Determine the [X, Y] coordinate at the center of the cell enclosing the given text.  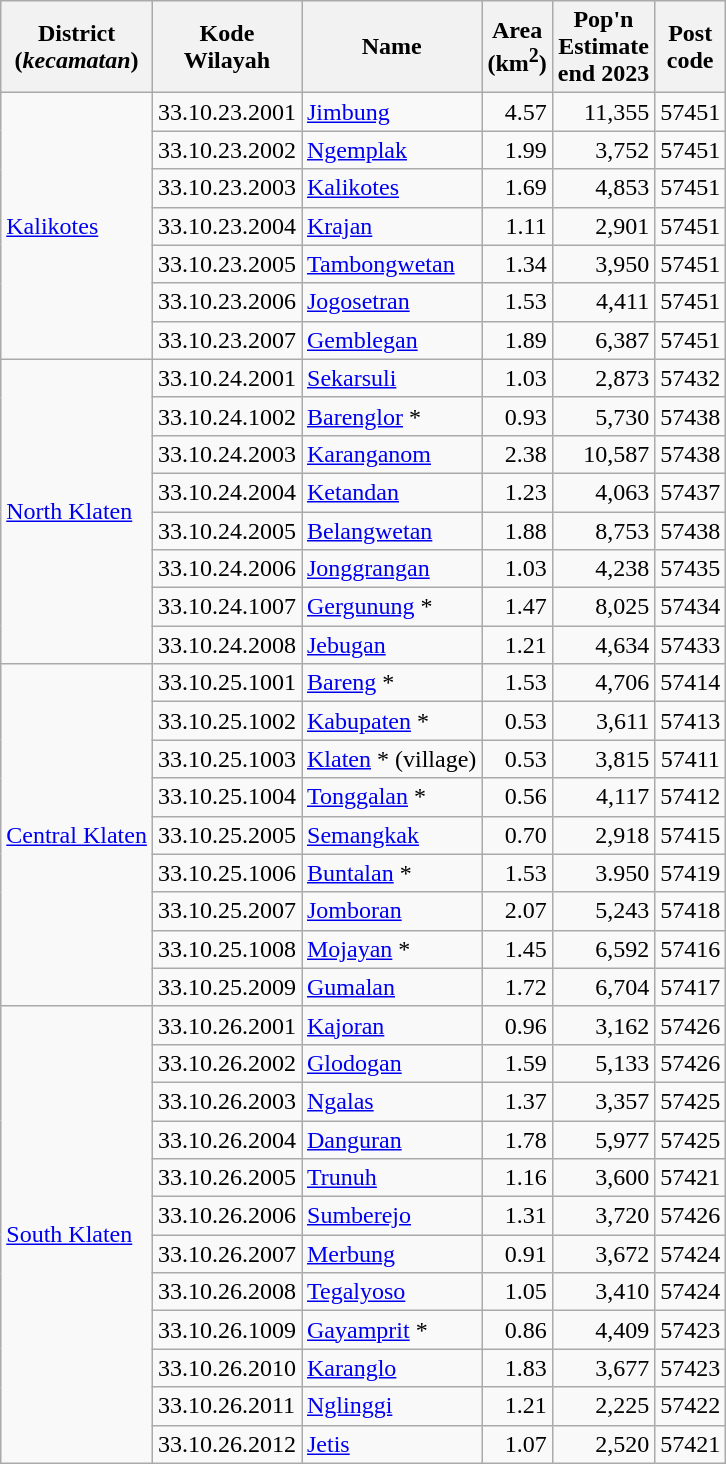
0.56 [517, 797]
57434 [690, 607]
Bareng * [392, 683]
33.10.26.2007 [226, 1254]
Jimbung [392, 112]
Central Klaten [77, 836]
Karanglo [392, 1368]
5,977 [603, 1139]
3.950 [603, 873]
South Klaten [77, 1234]
1.88 [517, 531]
1.59 [517, 1063]
57437 [690, 492]
33.10.24.2004 [226, 492]
2.07 [517, 911]
1.69 [517, 188]
Gemblegan [392, 340]
Krajan [392, 226]
33.10.26.2005 [226, 1178]
33.10.23.2005 [226, 264]
5,243 [603, 911]
Ketandan [392, 492]
Semangkak [392, 835]
33.10.25.2005 [226, 835]
57417 [690, 987]
1.05 [517, 1292]
North Klaten [77, 511]
Jomboran [392, 911]
6,704 [603, 987]
1.45 [517, 949]
Jetis [392, 1444]
3,677 [603, 1368]
33.10.25.1008 [226, 949]
Nglinggi [392, 1406]
4,853 [603, 188]
4,706 [603, 683]
33.10.24.2008 [226, 645]
33.10.23.2003 [226, 188]
Tonggalan * [392, 797]
33.10.25.2009 [226, 987]
4,117 [603, 797]
2,520 [603, 1444]
1.89 [517, 340]
2,225 [603, 1406]
3,611 [603, 721]
57411 [690, 759]
2,873 [603, 378]
33.10.26.2006 [226, 1216]
3,357 [603, 1101]
33.10.26.2008 [226, 1292]
Ngemplak [392, 150]
1.37 [517, 1101]
Sumberejo [392, 1216]
57413 [690, 721]
Pop'n Estimateend 2023 [603, 47]
2,918 [603, 835]
Jebugan [392, 645]
0.93 [517, 416]
11,355 [603, 112]
33.10.24.2003 [226, 454]
2.38 [517, 454]
1.07 [517, 1444]
Buntalan * [392, 873]
Ngalas [392, 1101]
KodeWilayah [226, 47]
Gergunung * [392, 607]
Glodogan [392, 1063]
Kajoran [392, 1025]
1.99 [517, 150]
4,063 [603, 492]
4.57 [517, 112]
Area (km2) [517, 47]
5,133 [603, 1063]
33.10.26.2011 [226, 1406]
0.70 [517, 835]
Belangwetan [392, 531]
57433 [690, 645]
57415 [690, 835]
3,752 [603, 150]
33.10.24.2005 [226, 531]
33.10.26.2003 [226, 1101]
6,592 [603, 949]
3,950 [603, 264]
1.72 [517, 987]
10,587 [603, 454]
57416 [690, 949]
33.10.24.1007 [226, 607]
33.10.25.1004 [226, 797]
33.10.26.2002 [226, 1063]
2,901 [603, 226]
4,634 [603, 645]
33.10.24.2001 [226, 378]
33.10.24.1002 [226, 416]
33.10.23.2004 [226, 226]
57418 [690, 911]
3,600 [603, 1178]
33.10.25.1006 [226, 873]
3,162 [603, 1025]
District (kecamatan) [77, 47]
33.10.25.1003 [226, 759]
3,410 [603, 1292]
57412 [690, 797]
1.31 [517, 1216]
33.10.26.1009 [226, 1330]
1.11 [517, 226]
5,730 [603, 416]
33.10.23.2006 [226, 302]
33.10.26.2004 [226, 1139]
33.10.23.2002 [226, 150]
4,411 [603, 302]
4,238 [603, 569]
3,720 [603, 1216]
0.96 [517, 1025]
Gayamprit * [392, 1330]
33.10.25.1001 [226, 683]
Jogosetran [392, 302]
Postcode [690, 47]
Name [392, 47]
Sekarsuli [392, 378]
Tambongwetan [392, 264]
57435 [690, 569]
57432 [690, 378]
33.10.25.1002 [226, 721]
Barenglor * [392, 416]
57414 [690, 683]
Merbung [392, 1254]
Danguran [392, 1139]
1.47 [517, 607]
33.10.25.2007 [226, 911]
1.78 [517, 1139]
33.10.26.2001 [226, 1025]
8,025 [603, 607]
57422 [690, 1406]
Karanganom [392, 454]
Jonggrangan [392, 569]
1.83 [517, 1368]
Kabupaten * [392, 721]
33.10.23.2001 [226, 112]
3,672 [603, 1254]
Gumalan [392, 987]
1.16 [517, 1178]
6,387 [603, 340]
4,409 [603, 1330]
33.10.23.2007 [226, 340]
1.34 [517, 264]
Mojayan * [392, 949]
33.10.24.2006 [226, 569]
57419 [690, 873]
Klaten * (village) [392, 759]
33.10.26.2010 [226, 1368]
8,753 [603, 531]
3,815 [603, 759]
0.86 [517, 1330]
Trunuh [392, 1178]
0.91 [517, 1254]
33.10.26.2012 [226, 1444]
1.23 [517, 492]
Tegalyoso [392, 1292]
